Provide the (x, y) coordinate of the cell's center where the given text is located.  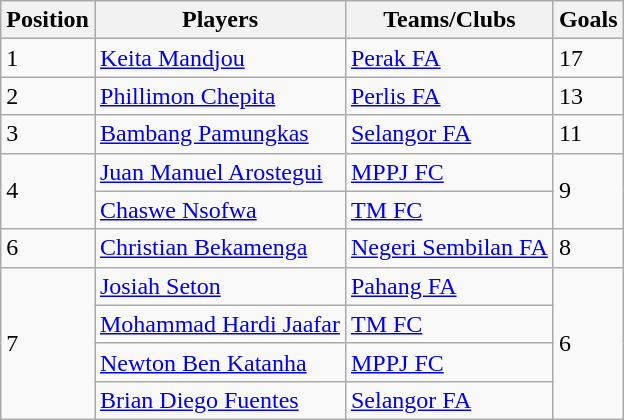
Newton Ben Katanha (220, 362)
1 (48, 58)
Teams/Clubs (449, 20)
17 (588, 58)
Mohammad Hardi Jaafar (220, 324)
7 (48, 343)
Bambang Pamungkas (220, 134)
Christian Bekamenga (220, 248)
Pahang FA (449, 286)
Josiah Seton (220, 286)
Perak FA (449, 58)
3 (48, 134)
Perlis FA (449, 96)
9 (588, 191)
Chaswe Nsofwa (220, 210)
Keita Mandjou (220, 58)
Negeri Sembilan FA (449, 248)
Players (220, 20)
Brian Diego Fuentes (220, 400)
Phillimon Chepita (220, 96)
2 (48, 96)
13 (588, 96)
Position (48, 20)
Juan Manuel Arostegui (220, 172)
11 (588, 134)
8 (588, 248)
4 (48, 191)
Goals (588, 20)
